Return (X, Y) of the center of cell containing provided text 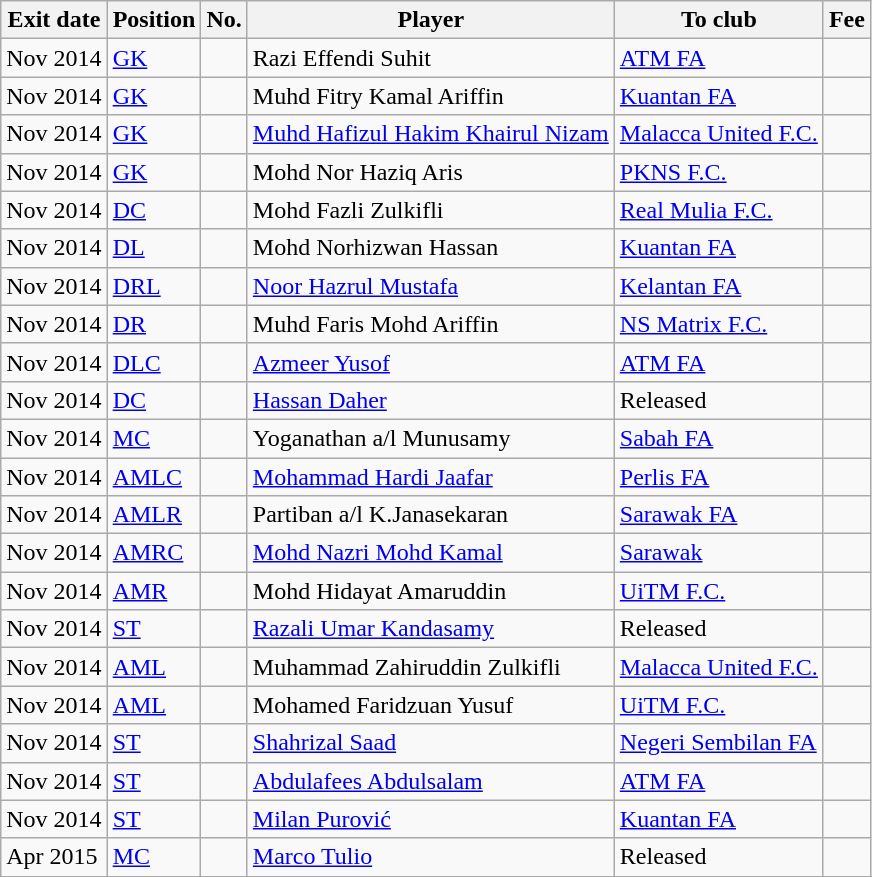
Mohd Fazli Zulkifli (430, 210)
DR (154, 324)
Mohd Norhizwan Hassan (430, 248)
Partiban a/l K.Janasekaran (430, 515)
Shahrizal Saad (430, 743)
AMLR (154, 515)
Mohamed Faridzuan Yusuf (430, 705)
AMRC (154, 553)
Azmeer Yusof (430, 362)
Player (430, 20)
Real Mulia F.C. (718, 210)
AMR (154, 591)
AMLC (154, 477)
Perlis FA (718, 477)
Sarawak (718, 553)
Muhd Fitry Kamal Ariffin (430, 96)
Apr 2015 (54, 857)
Muhammad Zahiruddin Zulkifli (430, 667)
Mohd Hidayat Amaruddin (430, 591)
PKNS F.C. (718, 172)
Mohammad Hardi Jaafar (430, 477)
Position (154, 20)
Sarawak FA (718, 515)
DL (154, 248)
Muhd Faris Mohd Ariffin (430, 324)
To club (718, 20)
Muhd Hafizul Hakim Khairul Nizam (430, 134)
Kelantan FA (718, 286)
Fee (846, 20)
DRL (154, 286)
Noor Hazrul Mustafa (430, 286)
Milan Purović (430, 819)
Sabah FA (718, 438)
DLC (154, 362)
No. (224, 20)
Exit date (54, 20)
Razali Umar Kandasamy (430, 629)
Mohd Nor Haziq Aris (430, 172)
Negeri Sembilan FA (718, 743)
Abdulafees Abdulsalam (430, 781)
Mohd Nazri Mohd Kamal (430, 553)
NS Matrix F.C. (718, 324)
Hassan Daher (430, 400)
Yoganathan a/l Munusamy (430, 438)
Razi Effendi Suhit (430, 58)
Marco Tulio (430, 857)
